Extract the [X, Y] coordinate from the center of the cell holding the provided text.  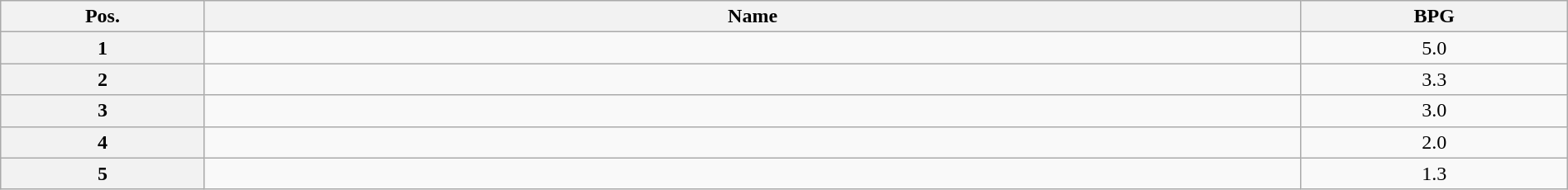
Pos. [103, 17]
3.0 [1434, 111]
Name [753, 17]
5.0 [1434, 48]
BPG [1434, 17]
2.0 [1434, 142]
1.3 [1434, 173]
4 [103, 142]
1 [103, 48]
2 [103, 79]
3.3 [1434, 79]
5 [103, 173]
3 [103, 111]
